Scan for the cell matching the given text and deliver its (X, Y) coordinate at center. 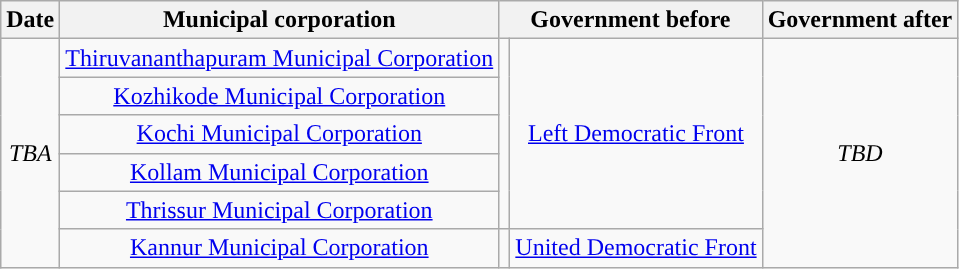
TBD (860, 153)
Kochi Municipal Corporation (280, 134)
United Democratic Front (636, 248)
Government before (630, 20)
Left Democratic Front (636, 134)
Thiruvananthapuram Municipal Corporation (280, 58)
TBA (30, 153)
Kannur Municipal Corporation (280, 248)
Kozhikode Municipal Corporation (280, 96)
Date (30, 20)
Thrissur Municipal Corporation (280, 210)
Municipal corporation (280, 20)
Kollam Municipal Corporation (280, 172)
Government after (860, 20)
